Extract the (x, y) coordinate from the center of the cell holding the provided text.  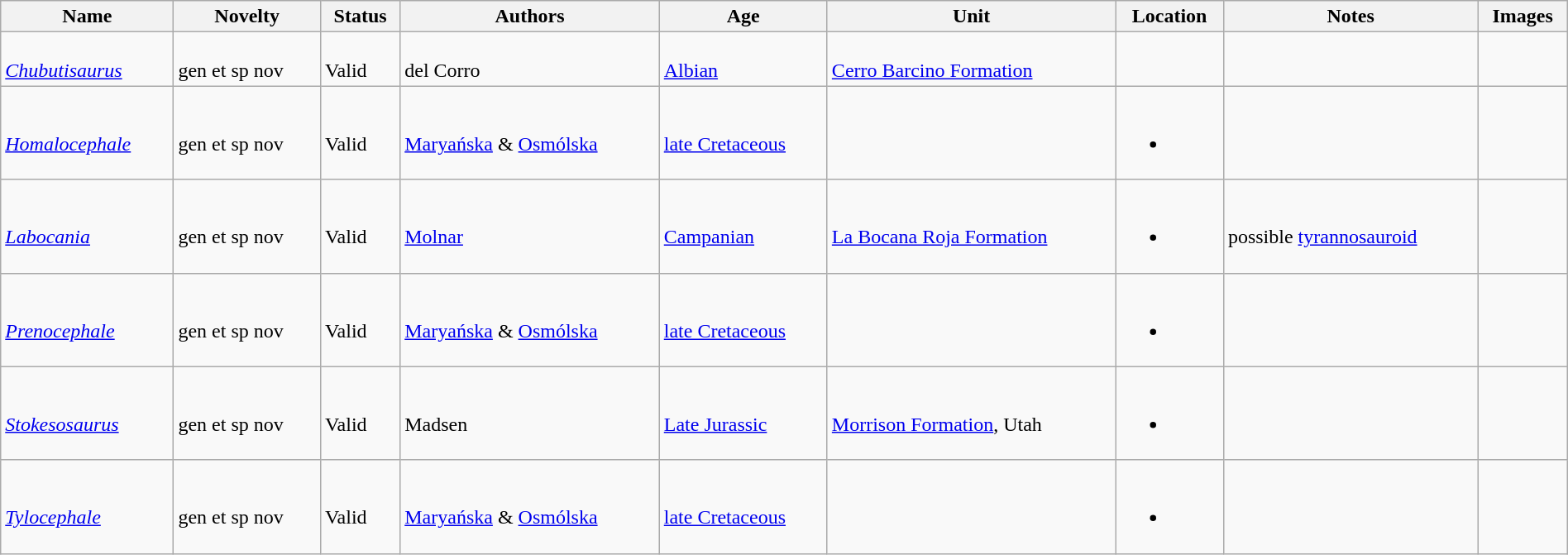
Unit (971, 17)
Images (1523, 17)
Homalocephale (88, 132)
del Corro (530, 60)
Cerro Barcino Formation (971, 60)
Status (360, 17)
La Bocana Roja Formation (971, 227)
Prenocephale (88, 319)
Late Jurassic (743, 414)
Labocania (88, 227)
Location (1169, 17)
Notes (1350, 17)
Chubutisaurus (88, 60)
Stokesosaurus (88, 414)
Tylocephale (88, 506)
Campanian (743, 227)
Age (743, 17)
possible tyrannosauroid (1350, 227)
Molnar (530, 227)
Authors (530, 17)
Morrison Formation, Utah (971, 414)
Madsen (530, 414)
Name (88, 17)
Novelty (247, 17)
Albian (743, 60)
